Determine the [x, y] coordinate at the center of the cell enclosing the given text.  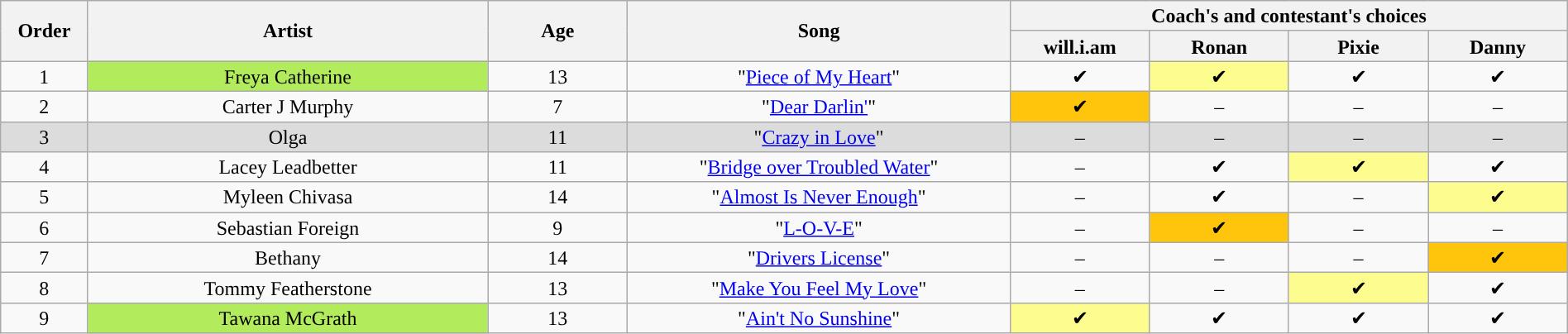
"Drivers License" [819, 258]
will.i.am [1080, 46]
Danny [1499, 46]
"Almost Is Never Enough" [819, 197]
"L-O-V-E" [819, 228]
Sebastian Foreign [288, 228]
"Bridge over Troubled Water" [819, 167]
Ronan [1219, 46]
Song [819, 31]
Lacey Leadbetter [288, 167]
Bethany [288, 258]
Olga [288, 137]
"Ain't No Sunshine" [819, 317]
Age [557, 31]
1 [45, 76]
Myleen Chivasa [288, 197]
4 [45, 167]
Carter J Murphy [288, 106]
3 [45, 137]
Coach's and contestant's choices [1289, 17]
Order [45, 31]
2 [45, 106]
5 [45, 197]
"Make You Feel My Love" [819, 288]
"Crazy in Love" [819, 137]
Tommy Featherstone [288, 288]
Pixie [1358, 46]
Tawana McGrath [288, 317]
Artist [288, 31]
"Piece of My Heart" [819, 76]
"Dear Darlin'" [819, 106]
Freya Catherine [288, 76]
8 [45, 288]
6 [45, 228]
